From the cell containing the given text, extract its center point as (X, Y) coordinate. 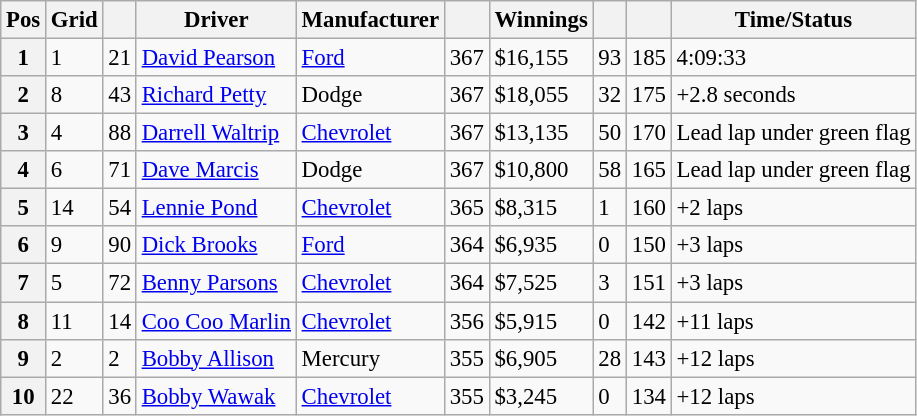
$16,155 (541, 58)
Richard Petty (216, 95)
7 (24, 283)
58 (610, 170)
$7,525 (541, 283)
Winnings (541, 20)
160 (648, 208)
+11 laps (794, 321)
185 (648, 58)
134 (648, 396)
Pos (24, 20)
$6,905 (541, 358)
Lennie Pond (216, 208)
$5,915 (541, 321)
Bobby Wawak (216, 396)
Grid (74, 20)
32 (610, 95)
$18,055 (541, 95)
Manufacturer (370, 20)
356 (466, 321)
50 (610, 133)
165 (648, 170)
151 (648, 283)
Dick Brooks (216, 245)
Darrell Waltrip (216, 133)
10 (24, 396)
$3,245 (541, 396)
88 (120, 133)
143 (648, 358)
22 (74, 396)
4:09:33 (794, 58)
36 (120, 396)
David Pearson (216, 58)
Driver (216, 20)
90 (120, 245)
$8,315 (541, 208)
71 (120, 170)
+2 laps (794, 208)
170 (648, 133)
Bobby Allison (216, 358)
Benny Parsons (216, 283)
28 (610, 358)
$6,935 (541, 245)
93 (610, 58)
175 (648, 95)
142 (648, 321)
365 (466, 208)
$13,135 (541, 133)
11 (74, 321)
150 (648, 245)
Dave Marcis (216, 170)
+2.8 seconds (794, 95)
54 (120, 208)
Mercury (370, 358)
Coo Coo Marlin (216, 321)
72 (120, 283)
43 (120, 95)
$10,800 (541, 170)
21 (120, 58)
Time/Status (794, 20)
